Return [X, Y] of the center of cell containing provided text 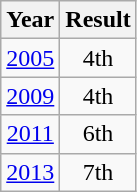
2013 [30, 172]
2005 [30, 58]
2011 [30, 134]
Result [98, 20]
6th [98, 134]
2009 [30, 96]
Year [30, 20]
7th [98, 172]
